Scan for the cell matching the given text and deliver its (x, y) coordinate at center. 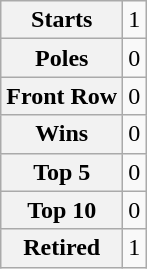
Top 5 (62, 172)
Poles (62, 58)
Wins (62, 134)
Front Row (62, 96)
Starts (62, 20)
Top 10 (62, 210)
Retired (62, 248)
